For the text-containing cell, return its midpoint in [x, y] coordinate format. 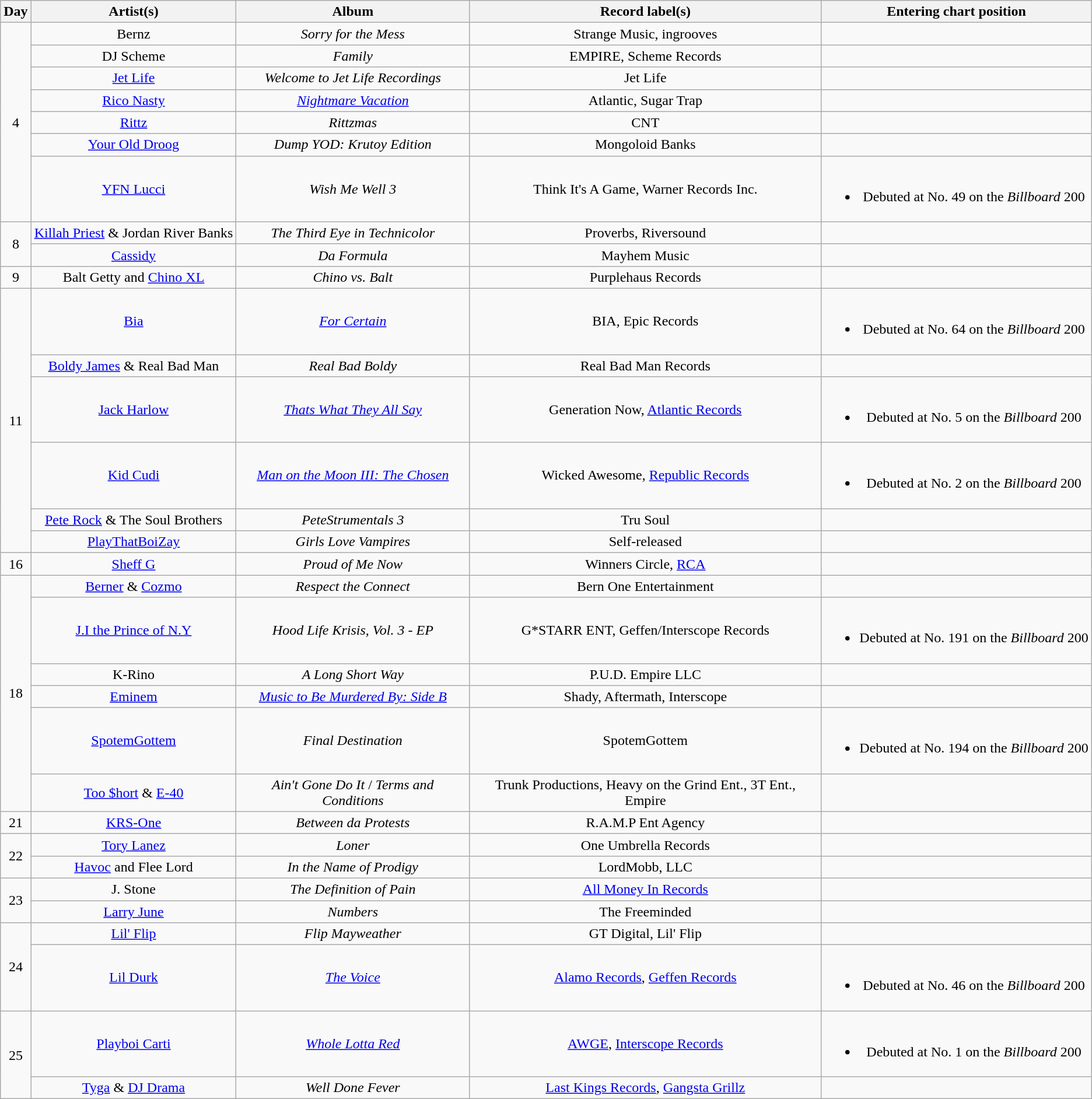
J. Stone [134, 889]
One Umbrella Records [645, 845]
9 [16, 277]
Kid Cudi [134, 476]
18 [16, 693]
Wicked Awesome, Republic Records [645, 476]
Tory Lanez [134, 845]
The Freeminded [645, 912]
Music to Be Murdered By: Side B [353, 696]
23 [16, 900]
A Long Short Way [353, 674]
Numbers [353, 912]
Mayhem Music [645, 255]
Sheff G [134, 564]
Ain't Gone Do It / Terms and Conditions [353, 792]
22 [16, 856]
K-Rino [134, 674]
Larry June [134, 912]
Rittzmas [353, 123]
Lil Durk [134, 978]
8 [16, 244]
GT Digital, Lil' Flip [645, 934]
Debuted at No. 194 on the Billboard 200 [957, 741]
Debuted at No. 46 on the Billboard 200 [957, 978]
Album [353, 12]
Pete Rock & The Soul Brothers [134, 520]
16 [16, 564]
Self-released [645, 542]
CNT [645, 123]
KRS-One [134, 822]
Last Kings Records, Gangsta Grillz [645, 1088]
Da Formula [353, 255]
11 [16, 420]
Berner & Cozmo [134, 586]
Day [16, 12]
Trunk Productions, Heavy on the Grind Ent., 3T Ent., Empire [645, 792]
J.I the Prince of N.Y [134, 630]
25 [16, 1055]
Tru Soul [645, 520]
Cassidy [134, 255]
G*STARR ENT, Geffen/Interscope Records [645, 630]
Tyga & DJ Drama [134, 1088]
In the Name of Prodigy [353, 867]
R.A.M.P Ent Agency [645, 822]
Boldy James & Real Bad Man [134, 366]
Bia [134, 321]
DJ Scheme [134, 56]
Debuted at No. 5 on the Billboard 200 [957, 409]
Final Destination [353, 741]
Killah Priest & Jordan River Banks [134, 233]
Lil' Flip [134, 934]
Alamo Records, Geffen Records [645, 978]
Balt Getty and Chino XL [134, 277]
Artist(s) [134, 12]
Rico Nasty [134, 100]
Debuted at No. 191 on the Billboard 200 [957, 630]
Havoc and Flee Lord [134, 867]
Jack Harlow [134, 409]
Purplehaus Records [645, 277]
The Voice [353, 978]
Loner [353, 845]
Thats What They All Say [353, 409]
Record label(s) [645, 12]
For Certain [353, 321]
Real Bad Boldy [353, 366]
Bernz [134, 34]
PeteStrumentals 3 [353, 520]
Welcome to Jet Life Recordings [353, 78]
Entering chart position [957, 12]
YFN Lucci [134, 189]
Nightmare Vacation [353, 100]
Eminem [134, 696]
Flip Mayweather [353, 934]
Mongoloid Banks [645, 145]
Girls Love Vampires [353, 542]
21 [16, 822]
EMPIRE, Scheme Records [645, 56]
Playboi Carti [134, 1044]
Chino vs. Balt [353, 277]
Man on the Moon III: The Chosen [353, 476]
Well Done Fever [353, 1088]
Proud of Me Now [353, 564]
LordMobb, LLC [645, 867]
Debuted at No. 2 on the Billboard 200 [957, 476]
4 [16, 123]
AWGE, Interscope Records [645, 1044]
Dump YOD: Krutoy Edition [353, 145]
Wish Me Well 3 [353, 189]
Strange Music, ingrooves [645, 34]
Hood Life Krisis, Vol. 3 - EP [353, 630]
Between da Protests [353, 822]
P.U.D. Empire LLC [645, 674]
Bern One Entertainment [645, 586]
Debuted at No. 49 on the Billboard 200 [957, 189]
Your Old Droog [134, 145]
Think It's A Game, Warner Records Inc. [645, 189]
Winners Circle, RCA [645, 564]
Debuted at No. 64 on the Billboard 200 [957, 321]
Proverbs, Riversound [645, 233]
Debuted at No. 1 on the Billboard 200 [957, 1044]
Sorry for the Mess [353, 34]
BIA, Epic Records [645, 321]
Family [353, 56]
The Third Eye in Technicolor [353, 233]
All Money In Records [645, 889]
The Definition of Pain [353, 889]
Respect the Connect [353, 586]
Real Bad Man Records [645, 366]
24 [16, 967]
Atlantic, Sugar Trap [645, 100]
Whole Lotta Red [353, 1044]
PlayThatBoiZay [134, 542]
Too $hort & E-40 [134, 792]
Generation Now, Atlantic Records [645, 409]
Rittz [134, 123]
Shady, Aftermath, Interscope [645, 696]
